Pinpoint the cell where the given text exists, returning its [x, y] midpoint coordinate. 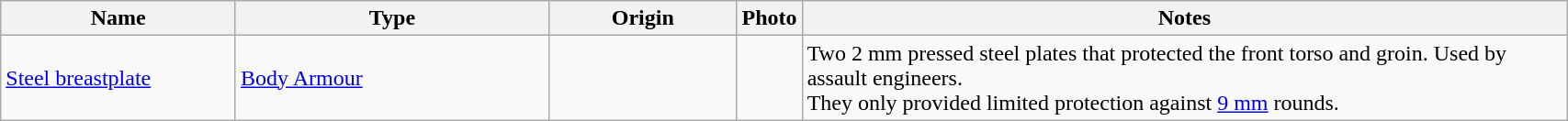
Photo [770, 18]
Type [391, 18]
Body Armour [391, 78]
Origin [643, 18]
Steel breastplate [118, 78]
Name [118, 18]
Notes [1185, 18]
